Locate the cell with the specified text and output its (X, Y) center coordinate. 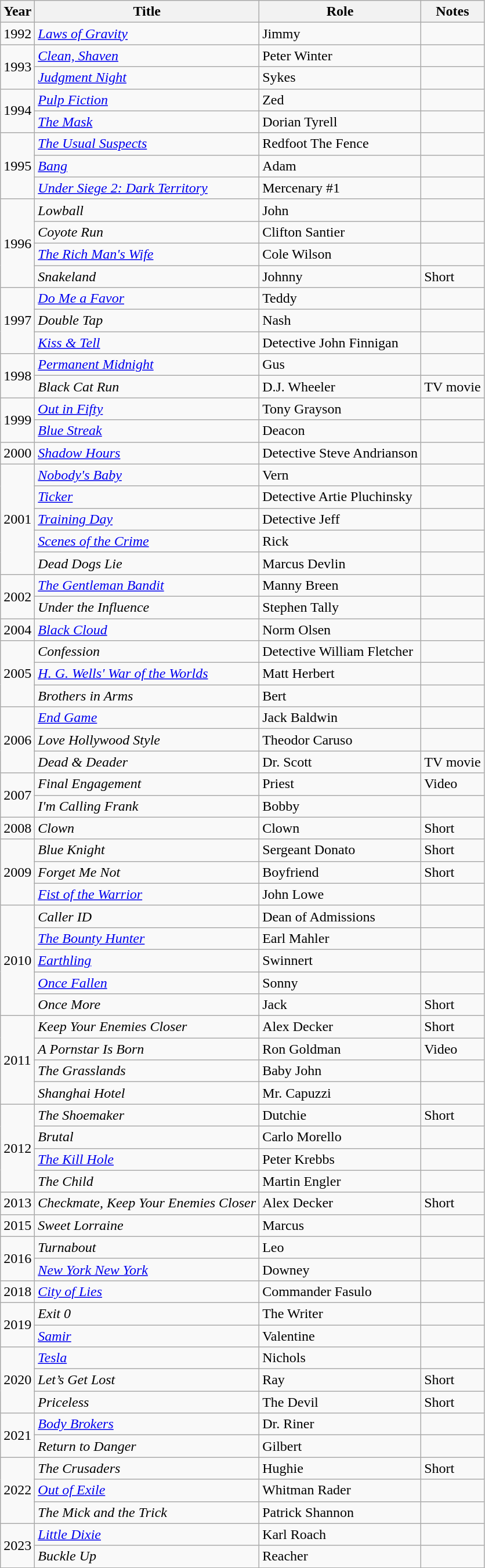
2022 (17, 1490)
Notes (453, 12)
Keep Your Enemies Closer (147, 1027)
City of Lies (147, 1291)
Black Cloud (147, 629)
Out in Fifty (147, 409)
The Shoemaker (147, 1115)
Detective Artie Pluchinsky (340, 497)
Baby John (340, 1071)
Ticker (147, 497)
Fist of the Warrior (147, 894)
Turnabout (147, 1247)
Brothers in Arms (147, 696)
Swinnert (340, 960)
John Lowe (340, 894)
Year (17, 12)
Clifton Santier (340, 232)
Dorian Tyrell (340, 122)
Bobby (340, 806)
Dean of Admissions (340, 916)
Valentine (340, 1335)
Blue Knight (147, 850)
Rick (340, 541)
Title (147, 12)
Blue Streak (147, 431)
Peter Krebbs (340, 1159)
Sonny (340, 983)
Ray (340, 1380)
Do Me a Favor (147, 299)
Kiss & Tell (147, 343)
Bang (147, 166)
2016 (17, 1258)
The Writer (340, 1313)
Commander Fasulo (340, 1291)
Sykes (340, 78)
Love Hollywood Style (147, 740)
Scenes of the Crime (147, 541)
The Kill Hole (147, 1159)
Detective Jeff (340, 519)
Double Tap (147, 321)
The Devil (340, 1402)
Whitman Rader (340, 1490)
Out of Exile (147, 1490)
Manny Breen (340, 585)
Adam (340, 166)
Dutchie (340, 1115)
2023 (17, 1545)
Martin Engler (340, 1181)
Laws of Gravity (147, 34)
Training Day (147, 519)
Leo (340, 1247)
Caller ID (147, 916)
1998 (17, 376)
The Bounty Hunter (147, 938)
2000 (17, 453)
Earthling (147, 960)
Samir (147, 1335)
Black Cat Run (147, 387)
Cole Wilson (340, 254)
H. G. Wells' War of the Worlds (147, 674)
Little Dixie (147, 1534)
Mr. Capuzzi (340, 1093)
Return to Danger (147, 1446)
Jack (340, 1005)
2011 (17, 1060)
Detective William Fletcher (340, 652)
Coyote Run (147, 232)
2018 (17, 1291)
Matt Herbert (340, 674)
2005 (17, 674)
Mercenary #1 (340, 188)
Reacher (340, 1556)
Dead & Deader (147, 762)
Final Engagement (147, 784)
John (340, 210)
Under Siege 2: Dark Territory (147, 188)
Permanent Midnight (147, 365)
The Child (147, 1181)
Vern (340, 475)
Jack Baldwin (340, 718)
Exit 0 (147, 1313)
The Crusaders (147, 1468)
1996 (17, 243)
Bert (340, 696)
2012 (17, 1148)
Boyfriend (340, 872)
Earl Mahler (340, 938)
Sergeant Donato (340, 850)
Shanghai Hotel (147, 1093)
Nobody's Baby (147, 475)
Buckle Up (147, 1556)
Peter Winter (340, 56)
Dead Dogs Lie (147, 563)
Dr. Scott (340, 762)
Checkmate, Keep Your Enemies Closer (147, 1203)
2013 (17, 1203)
2001 (17, 519)
Jimmy (340, 34)
Let’s Get Lost (147, 1380)
Teddy (340, 299)
Snakeland (147, 277)
Priceless (147, 1402)
The Rich Man's Wife (147, 254)
The Usual Suspects (147, 144)
A Pornstar Is Born (147, 1049)
The Mick and the Trick (147, 1512)
I'm Calling Frank (147, 806)
The Grasslands (147, 1071)
1993 (17, 67)
The Mask (147, 122)
Once Fallen (147, 983)
Marcus (340, 1225)
2002 (17, 596)
Theodor Caruso (340, 740)
End Game (147, 718)
2020 (17, 1380)
Sweet Lorraine (147, 1225)
1994 (17, 111)
Patrick Shannon (340, 1512)
Tony Grayson (340, 409)
Gus (340, 365)
Ron Goldman (340, 1049)
Judgment Night (147, 78)
2004 (17, 629)
Role (340, 12)
Norm Olsen (340, 629)
Gilbert (340, 1446)
Shadow Hours (147, 453)
Nichols (340, 1358)
1995 (17, 166)
2008 (17, 828)
Karl Roach (340, 1534)
Brutal (147, 1137)
Body Brokers (147, 1424)
D.J. Wheeler (340, 387)
Nash (340, 321)
2021 (17, 1435)
Redfoot The Fence (340, 144)
2007 (17, 795)
New York New York (147, 1269)
2015 (17, 1225)
Once More (147, 1005)
Priest (340, 784)
Clean, Shaven (147, 56)
Under the Influence (147, 607)
Lowball (147, 210)
2006 (17, 740)
Marcus Devlin (340, 563)
Stephen Tally (340, 607)
Downey (340, 1269)
Forget Me Not (147, 872)
Deacon (340, 431)
Johnny (340, 277)
Tesla (147, 1358)
Confession (147, 652)
2019 (17, 1324)
Hughie (340, 1468)
Dr. Riner (340, 1424)
Carlo Morello (340, 1137)
The Gentleman Bandit (147, 585)
Zed (340, 100)
Detective John Finnigan (340, 343)
1997 (17, 321)
1999 (17, 420)
2009 (17, 872)
1992 (17, 34)
Pulp Fiction (147, 100)
Detective Steve Andrianson (340, 453)
2010 (17, 960)
